Detect which cell encompasses the target text, then output its (X, Y) center coordinate. 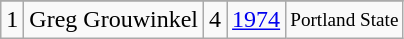
1974 (256, 20)
1 (12, 20)
Portland State (344, 20)
4 (216, 20)
Greg Grouwinkel (114, 20)
